Return the [x, y] coordinate for the center point of the cell that contains the specified text.  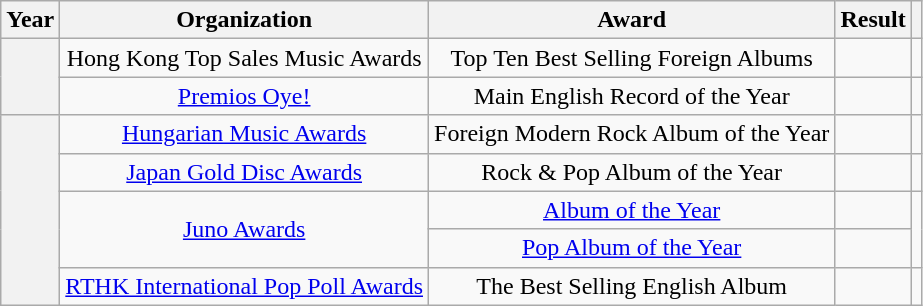
Album of the Year [632, 210]
The Best Selling English Album [632, 286]
Juno Awards [244, 229]
Top Ten Best Selling Foreign Albums [632, 58]
Main English Record of the Year [632, 96]
Organization [244, 20]
Rock & Pop Album of the Year [632, 172]
Hong Kong Top Sales Music Awards [244, 58]
Hungarian Music Awards [244, 134]
Result [873, 20]
Japan Gold Disc Awards [244, 172]
Award [632, 20]
RTHK International Pop Poll Awards [244, 286]
Foreign Modern Rock Album of the Year [632, 134]
Premios Oye! [244, 96]
Pop Album of the Year [632, 248]
Year [30, 20]
